Search for the cell housing the specified text and yield its (x, y) center coordinate. 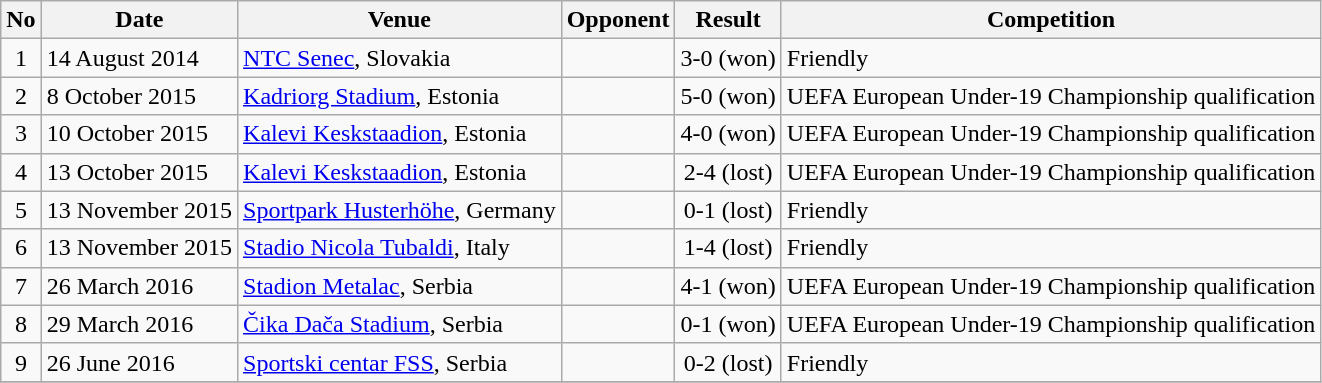
Sportski centar FSS, Serbia (400, 362)
Opponent (618, 20)
Competition (1050, 20)
3-0 (won) (728, 58)
1-4 (lost) (728, 248)
4-1 (won) (728, 286)
No (21, 20)
Sportpark Husterhöhe, Germany (400, 210)
5 (21, 210)
5-0 (won) (728, 96)
Result (728, 20)
4-0 (won) (728, 134)
Stadio Nicola Tubaldi, Italy (400, 248)
14 August 2014 (139, 58)
2 (21, 96)
0-1 (won) (728, 324)
Venue (400, 20)
26 June 2016 (139, 362)
8 (21, 324)
6 (21, 248)
26 March 2016 (139, 286)
4 (21, 172)
1 (21, 58)
Kadriorg Stadium, Estonia (400, 96)
7 (21, 286)
2-4 (lost) (728, 172)
3 (21, 134)
8 October 2015 (139, 96)
Stadion Metalac, Serbia (400, 286)
0-1 (lost) (728, 210)
13 October 2015 (139, 172)
Date (139, 20)
NTC Senec, Slovakia (400, 58)
10 October 2015 (139, 134)
9 (21, 362)
29 March 2016 (139, 324)
0-2 (lost) (728, 362)
Čika Dača Stadium, Serbia (400, 324)
